Detect which cell encompasses the target text, then output its (X, Y) center coordinate. 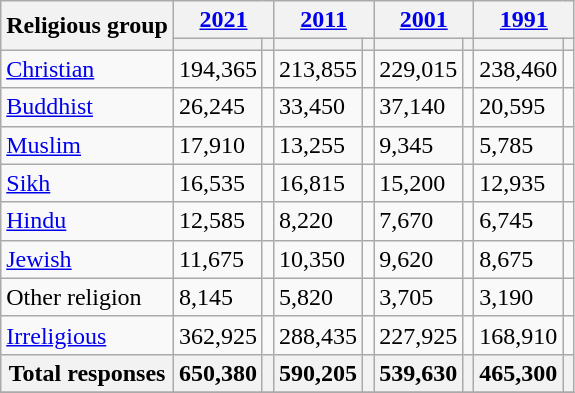
33,450 (318, 107)
288,435 (318, 335)
Muslim (88, 145)
11,675 (218, 259)
238,460 (518, 69)
15,200 (418, 183)
12,935 (518, 183)
8,145 (218, 297)
Religious group (88, 26)
Irreligious (88, 335)
12,585 (218, 221)
Total responses (88, 373)
2011 (324, 20)
590,205 (318, 373)
194,365 (218, 69)
Buddhist (88, 107)
3,190 (518, 297)
9,345 (418, 145)
20,595 (518, 107)
13,255 (318, 145)
650,380 (218, 373)
Jewish (88, 259)
2021 (223, 20)
Hindu (88, 221)
8,220 (318, 221)
Sikh (88, 183)
9,620 (418, 259)
465,300 (518, 373)
Other religion (88, 297)
6,745 (518, 221)
16,535 (218, 183)
8,675 (518, 259)
168,910 (518, 335)
5,820 (318, 297)
1991 (524, 20)
213,855 (318, 69)
7,670 (418, 221)
17,910 (218, 145)
227,925 (418, 335)
16,815 (318, 183)
362,925 (218, 335)
539,630 (418, 373)
10,350 (318, 259)
3,705 (418, 297)
2001 (424, 20)
26,245 (218, 107)
37,140 (418, 107)
5,785 (518, 145)
229,015 (418, 69)
Christian (88, 69)
